Locate the cell with the specified text and output its (x, y) center coordinate. 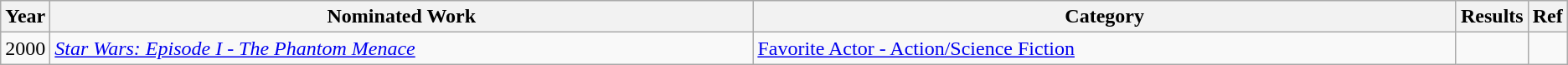
Category (1105, 17)
Star Wars: Episode I - The Phantom Menace (402, 48)
Results (1492, 17)
Nominated Work (402, 17)
2000 (25, 48)
Ref (1548, 17)
Favorite Actor - Action/Science Fiction (1105, 48)
Year (25, 17)
